Detect which cell encompasses the target text, then output its (X, Y) center coordinate. 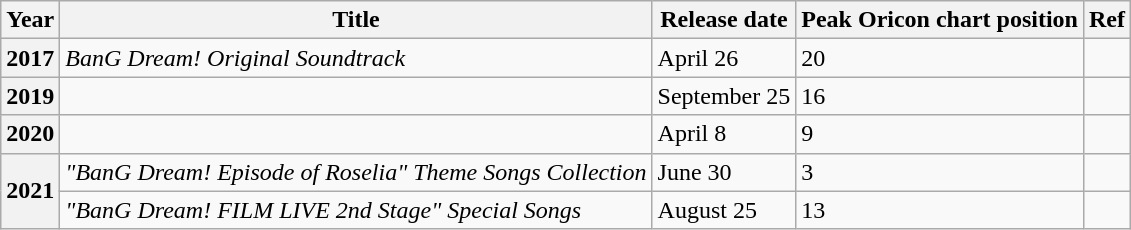
April 26 (724, 58)
June 30 (724, 172)
September 25 (724, 96)
Year (30, 20)
9 (940, 134)
"BanG Dream! Episode of Roselia" Theme Songs Collection (356, 172)
Release date (724, 20)
2020 (30, 134)
"BanG Dream! FILM LIVE 2nd Stage" Special Songs (356, 210)
16 (940, 96)
Peak Oricon chart position (940, 20)
August 25 (724, 210)
20 (940, 58)
3 (940, 172)
2019 (30, 96)
BanG Dream! Original Soundtrack (356, 58)
Ref (1106, 20)
2017 (30, 58)
Title (356, 20)
April 8 (724, 134)
13 (940, 210)
2021 (30, 191)
